Determine the [x, y] coordinate at the center of the cell enclosing the given text.  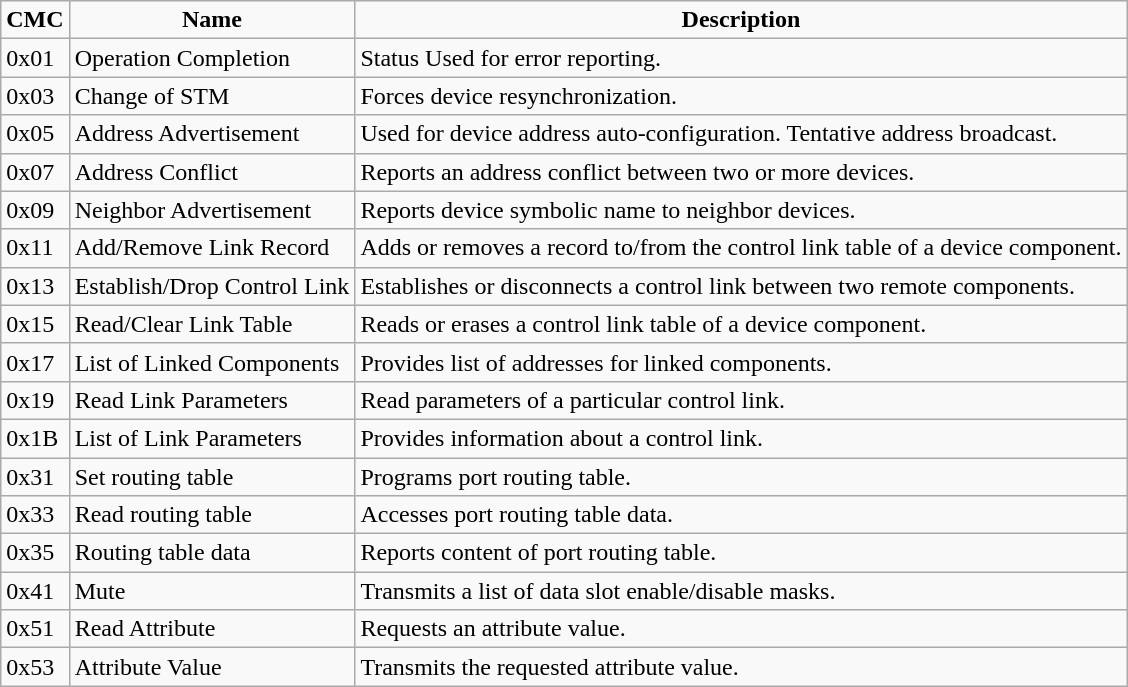
Read parameters of a particular control link. [741, 400]
Read routing table [212, 515]
Requests an attribute value. [741, 629]
0x05 [35, 134]
0x09 [35, 210]
Address Conflict [212, 172]
0x41 [35, 591]
0x17 [35, 362]
0x19 [35, 400]
0x01 [35, 58]
0x11 [35, 248]
Establish/Drop Control Link [212, 286]
0x03 [35, 96]
Transmits a list of data slot enable/disable masks. [741, 591]
0x13 [35, 286]
Change of STM [212, 96]
List of Link Parameters [212, 438]
Read/Clear Link Table [212, 324]
Read Attribute [212, 629]
Set routing table [212, 477]
0x31 [35, 477]
Transmits the requested attribute value. [741, 667]
0x33 [35, 515]
Programs port routing table. [741, 477]
Attribute Value [212, 667]
0x1B [35, 438]
Adds or removes a record to/from the control link table of a device component. [741, 248]
Neighbor Advertisement [212, 210]
Provides list of addresses for linked components. [741, 362]
Name [212, 20]
Status Used for error reporting. [741, 58]
Reports device symbolic name to neighbor devices. [741, 210]
List of Linked Components [212, 362]
Accesses port routing table data. [741, 515]
0x53 [35, 667]
Description [741, 20]
Used for device address auto-configuration. Tentative address broadcast. [741, 134]
Forces device resynchronization. [741, 96]
Reports an address conflict between two or more devices. [741, 172]
0x07 [35, 172]
Address Advertisement [212, 134]
Read Link Parameters [212, 400]
Provides information about a control link. [741, 438]
Mute [212, 591]
Establishes or disconnects a control link between two remote components. [741, 286]
0x51 [35, 629]
Operation Completion [212, 58]
0x35 [35, 553]
Reads or erases a control link table of a device component. [741, 324]
Routing table data [212, 553]
0x15 [35, 324]
Add/Remove Link Record [212, 248]
CMC [35, 20]
Reports content of port routing table. [741, 553]
